Capture the cell that displays the provided text and extract its (x, y) central coordinate. 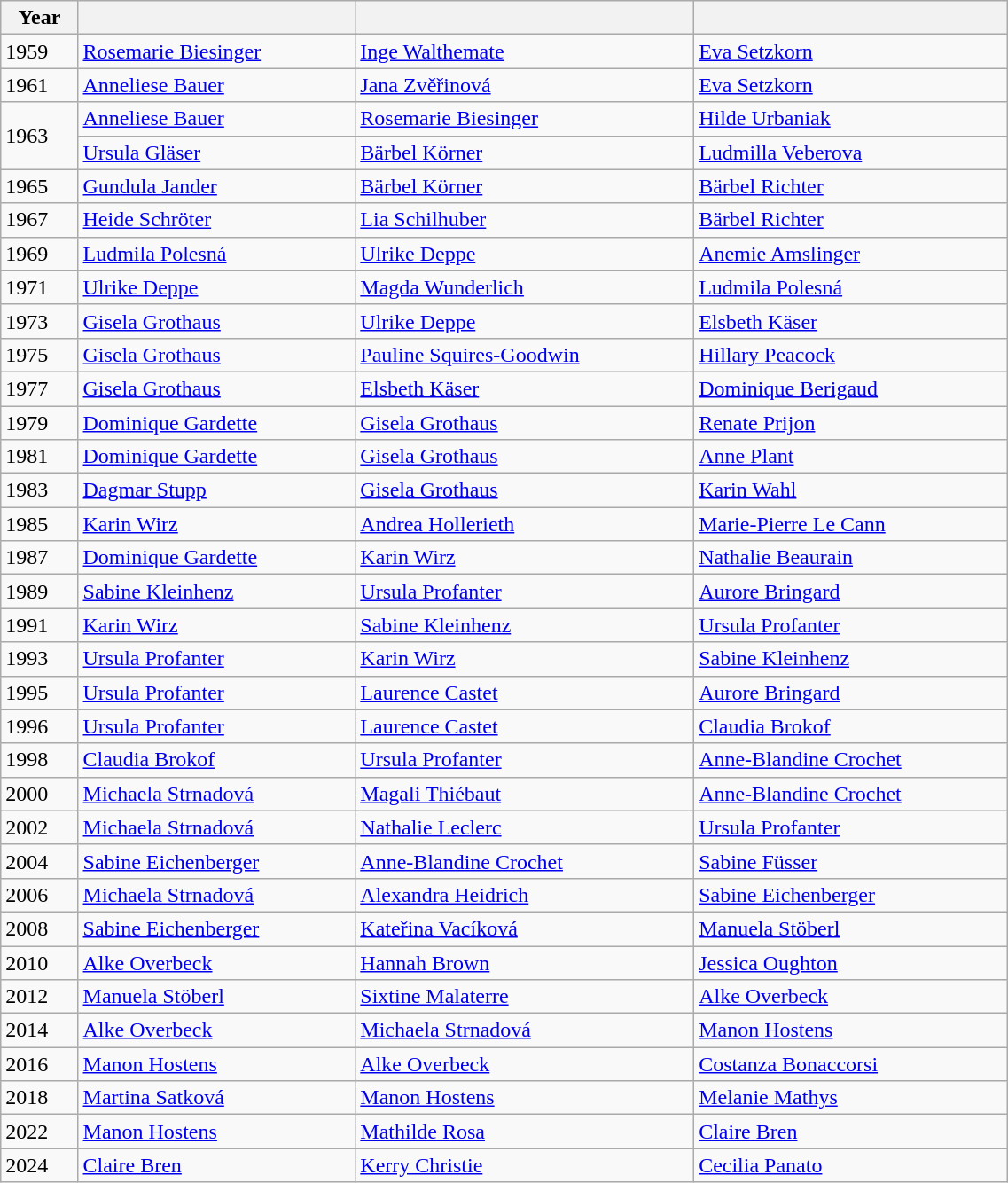
1959 (39, 51)
Ludmilla Veberova (851, 153)
2010 (39, 962)
Nathalie Leclerc (525, 827)
Lia Schilhuber (525, 220)
1981 (39, 457)
Alexandra Heidrich (525, 895)
Andrea Hollerieth (525, 524)
Dagmar Stupp (216, 490)
Year (39, 18)
Nathalie Beaurain (851, 558)
Sixtine Malaterre (525, 997)
2006 (39, 895)
1998 (39, 760)
Sabine Füsser (851, 861)
1973 (39, 321)
1961 (39, 85)
2024 (39, 1165)
2004 (39, 861)
Hilde Urbaniak (851, 119)
Cecilia Panato (851, 1165)
Inge Walthemate (525, 51)
1993 (39, 659)
1996 (39, 726)
2016 (39, 1064)
1967 (39, 220)
1983 (39, 490)
1975 (39, 355)
Magda Wunderlich (525, 287)
Anne Plant (851, 457)
1985 (39, 524)
Karin Wahl (851, 490)
Dominique Berigaud (851, 388)
Costanza Bonaccorsi (851, 1064)
1963 (39, 136)
2008 (39, 928)
2022 (39, 1132)
Heide Schröter (216, 220)
2002 (39, 827)
Renate Prijon (851, 423)
1977 (39, 388)
Magali Thiébaut (525, 794)
1965 (39, 186)
1989 (39, 591)
Kateřina Vacíková (525, 928)
Hillary Peacock (851, 355)
Jessica Oughton (851, 962)
Hannah Brown (525, 962)
Pauline Squires-Goodwin (525, 355)
Melanie Mathys (851, 1098)
2012 (39, 997)
1979 (39, 423)
1991 (39, 625)
Ursula Gläser (216, 153)
2014 (39, 1030)
Martina Satková (216, 1098)
1969 (39, 254)
Kerry Christie (525, 1165)
Mathilde Rosa (525, 1132)
Gundula Jander (216, 186)
1971 (39, 287)
Jana Zvěřinová (525, 85)
Marie-Pierre Le Cann (851, 524)
1995 (39, 693)
Anemie Amslinger (851, 254)
2000 (39, 794)
2018 (39, 1098)
1987 (39, 558)
